Return [X, Y] of the center of cell containing provided text 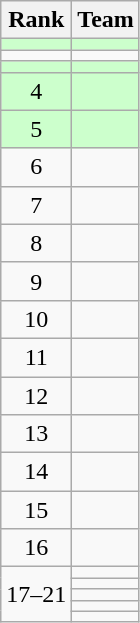
14 [36, 472]
Rank [36, 20]
4 [36, 91]
6 [36, 167]
16 [36, 548]
11 [36, 357]
8 [36, 243]
Team [106, 20]
15 [36, 510]
17–21 [36, 594]
13 [36, 434]
5 [36, 129]
9 [36, 281]
7 [36, 205]
10 [36, 319]
12 [36, 395]
